Find where the given text appears and provide that cell's center as [x, y] coordinate. 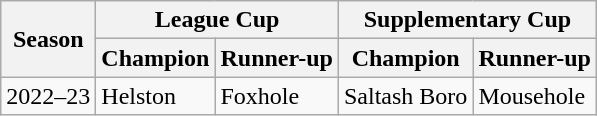
2022–23 [48, 96]
Helston [156, 96]
League Cup [218, 20]
Saltash Boro [405, 96]
Foxhole [277, 96]
Season [48, 39]
Supplementary Cup [467, 20]
Mousehole [535, 96]
